Determine the [X, Y] coordinate at the center of the cell enclosing the given text.  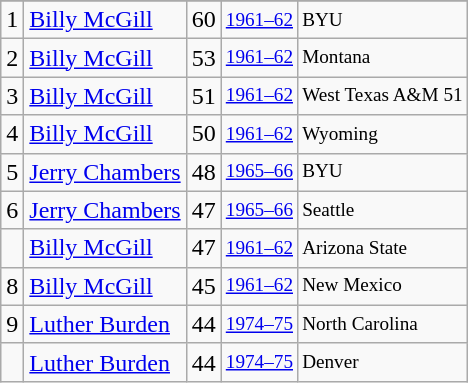
9 [12, 324]
50 [204, 134]
North Carolina [383, 324]
60 [204, 20]
51 [204, 96]
1 [12, 20]
4 [12, 134]
6 [12, 210]
48 [204, 172]
Montana [383, 58]
New Mexico [383, 286]
53 [204, 58]
8 [12, 286]
West Texas A&M 51 [383, 96]
5 [12, 172]
Seattle [383, 210]
45 [204, 286]
2 [12, 58]
Arizona State [383, 248]
3 [12, 96]
Wyoming [383, 134]
Denver [383, 362]
